Extract the (X, Y) coordinate from the center of the cell holding the provided text.  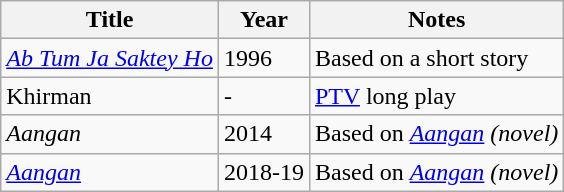
Notes (436, 20)
- (264, 96)
Title (110, 20)
Year (264, 20)
Khirman (110, 96)
2014 (264, 134)
Based on a short story (436, 58)
PTV long play (436, 96)
Ab Tum Ja Saktey Ho (110, 58)
2018-19 (264, 172)
1996 (264, 58)
